Detect which cell encompasses the target text, then output its [X, Y] center coordinate. 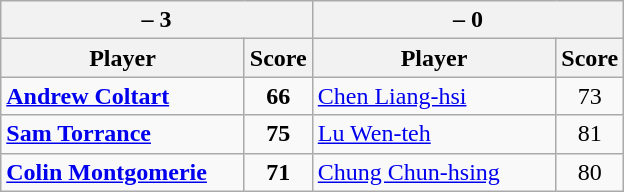
Colin Montgomerie [123, 172]
Andrew Coltart [123, 96]
Chen Liang-hsi [434, 96]
81 [590, 134]
Chung Chun-hsing [434, 172]
66 [278, 96]
Lu Wen-teh [434, 134]
80 [590, 172]
Sam Torrance [123, 134]
71 [278, 172]
– 3 [157, 20]
– 0 [468, 20]
75 [278, 134]
73 [590, 96]
